Extract the [X, Y] coordinate from the center of the cell holding the provided text.  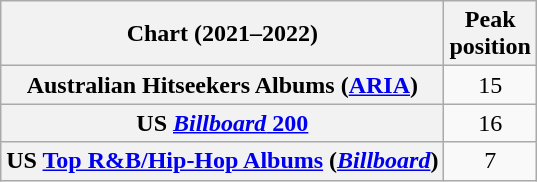
Chart (2021–2022) [222, 34]
Australian Hitseekers Albums (ARIA) [222, 85]
US Billboard 200 [222, 123]
US Top R&B/Hip-Hop Albums (Billboard) [222, 161]
7 [490, 161]
Peakposition [490, 34]
16 [490, 123]
15 [490, 85]
